Output the (X, Y) coordinate of the center of the cell containing the given text.  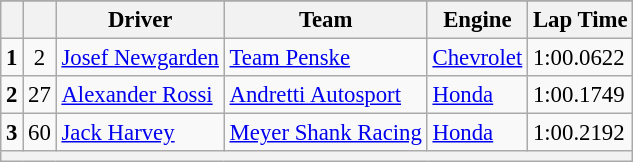
60 (40, 133)
Jack Harvey (140, 133)
Alexander Rossi (140, 95)
27 (40, 95)
Josef Newgarden (140, 58)
Meyer Shank Racing (326, 133)
1:00.1749 (580, 95)
Team Penske (326, 58)
Engine (477, 20)
Andretti Autosport (326, 95)
Driver (140, 20)
3 (12, 133)
Team (326, 20)
Chevrolet (477, 58)
1 (12, 58)
1:00.0622 (580, 58)
1:00.2192 (580, 133)
Lap Time (580, 20)
